Return the (X, Y) coordinate for the center point of the cell that contains the specified text.  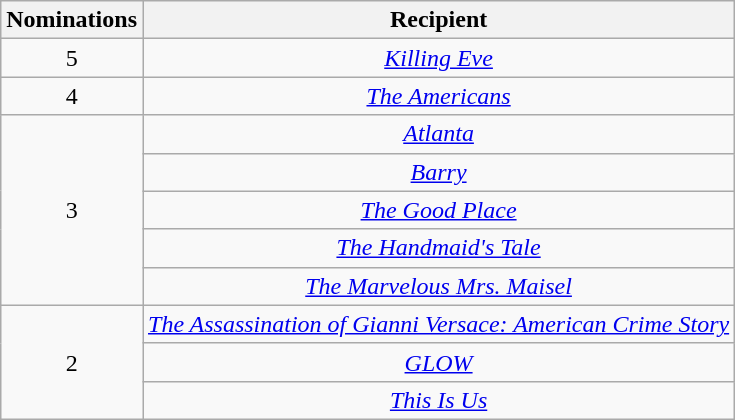
3 (72, 210)
Barry (438, 172)
4 (72, 96)
The Handmaid's Tale (438, 248)
Killing Eve (438, 58)
Atlanta (438, 134)
5 (72, 58)
The Americans (438, 96)
The Marvelous Mrs. Maisel (438, 286)
This Is Us (438, 400)
The Assassination of Gianni Versace: American Crime Story (438, 324)
GLOW (438, 362)
Recipient (438, 20)
The Good Place (438, 210)
Nominations (72, 20)
2 (72, 362)
